Find where the given text appears and provide that cell's center as (x, y) coordinate. 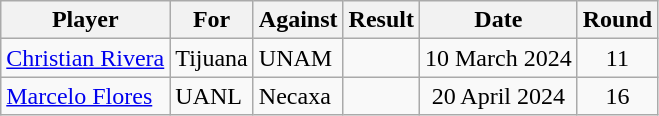
Tijuana (212, 58)
For (212, 20)
Result (381, 20)
20 April 2024 (498, 96)
11 (617, 58)
Christian Rivera (86, 58)
Date (498, 20)
Against (298, 20)
UNAM (298, 58)
Necaxa (298, 96)
Round (617, 20)
Marcelo Flores (86, 96)
UANL (212, 96)
Player (86, 20)
10 March 2024 (498, 58)
16 (617, 96)
